Extract the (X, Y) coordinate from the center of the cell holding the provided text.  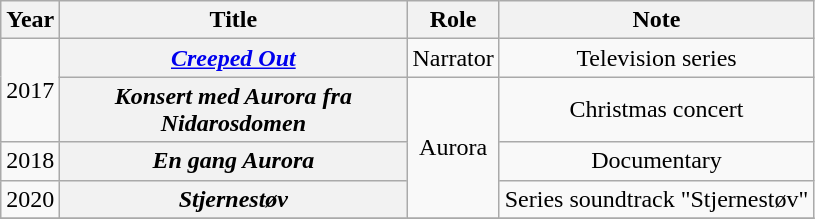
Narrator (453, 58)
Documentary (656, 161)
2017 (30, 90)
Christmas concert (656, 110)
En gang Aurora (234, 161)
Title (234, 20)
Television series (656, 58)
Role (453, 20)
Series soundtrack "Stjernestøv" (656, 199)
Creeped Out (234, 58)
Year (30, 20)
Stjernestøv (234, 199)
Note (656, 20)
2018 (30, 161)
Konsert med Aurora fra Nidarosdomen (234, 110)
Aurora (453, 148)
2020 (30, 199)
